Find where the given text appears and provide that cell's center as [x, y] coordinate. 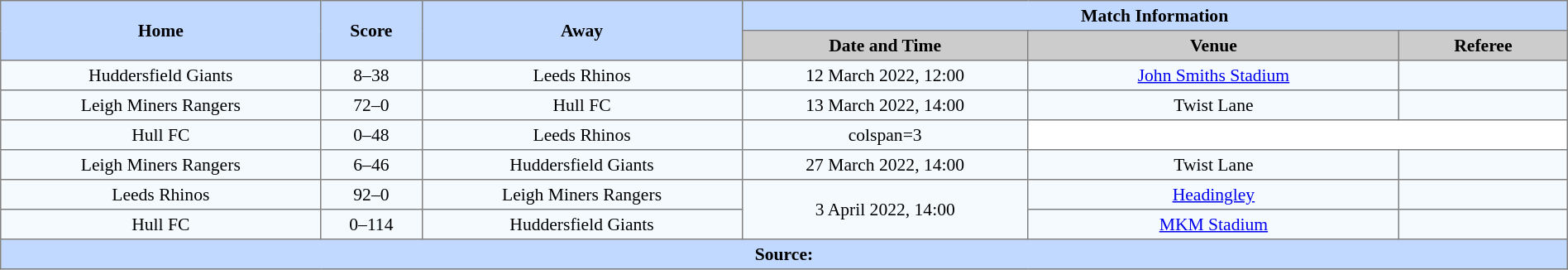
colspan=3 [885, 135]
8–38 [371, 75]
Match Information [1154, 16]
Away [582, 31]
6–46 [371, 165]
0–48 [371, 135]
27 March 2022, 14:00 [885, 165]
12 March 2022, 12:00 [885, 75]
Venue [1213, 46]
13 March 2022, 14:00 [885, 105]
Date and Time [885, 46]
0–114 [371, 224]
MKM Stadium [1213, 224]
Referee [1483, 46]
72–0 [371, 105]
Home [160, 31]
3 April 2022, 14:00 [885, 210]
John Smiths Stadium [1213, 75]
Score [371, 31]
92–0 [371, 195]
Headingley [1213, 195]
Source: [784, 254]
